Identify which cell holds the provided text, then report its [X, Y] central coordinate. 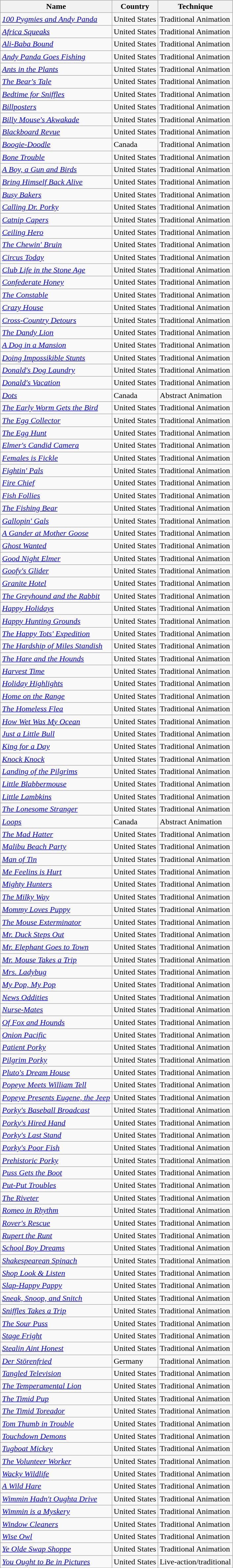
Little Blabbermouse [56, 784]
Prehistoric Porky [56, 1160]
Man of Tin [56, 859]
Popeye Presents Eugene, the Jeep [56, 1098]
Porky's Poor Fish [56, 1148]
Africa Squeaks [56, 32]
My Pop, My Pop [56, 985]
Knock Knock [56, 759]
Mommy Loves Puppy [56, 909]
The Dandy Lion [56, 332]
Mr. Duck Steps Out [56, 934]
Stage Fright [56, 1336]
Pluto's Dream House [56, 1072]
The Early Worm Gets the Bird [56, 408]
Fire Chief [56, 483]
Rupert the Runt [56, 1236]
Porky's Hired Hand [56, 1123]
Donald's Vacation [56, 383]
Touchdown Demons [56, 1436]
King for a Day [56, 746]
Home on the Range [56, 696]
Mr. Mouse Takes a Trip [56, 960]
Donald's Dog Laundry [56, 370]
The Timid Pup [56, 1399]
Fish Follies [56, 496]
Ye Olde Swap Shoppe [56, 1549]
Bedtime for Sniffles [56, 94]
A Wild Hare [56, 1486]
The Temperamental Lion [56, 1386]
News Oddities [56, 997]
The Lonesome Stranger [56, 809]
How Wet Was My Ocean [56, 721]
Ghost Wanted [56, 546]
Cross-Country Detours [56, 320]
Landing of the Pilgrims [56, 772]
Catnip Capers [56, 220]
Stealin Aint Honest [56, 1348]
Bone Trouble [56, 157]
You Ought to Be in Pictures [56, 1561]
Nurse-Mates [56, 1010]
Tom Thumb in Trouble [56, 1424]
A Dog in a Mansion [56, 345]
Gallopin' Gals [56, 521]
The Fishing Bear [56, 508]
A Gander at Mother Goose [56, 533]
Me Feelins is Hurt [56, 872]
Porky's Last Stand [56, 1135]
Name [56, 7]
Little Lambkins [56, 797]
Pilgrim Porky [56, 1060]
School Boy Dreams [56, 1248]
Rover's Rescue [56, 1223]
Andy Panda Goes Fishing [56, 57]
The Greyhound and the Rabbit [56, 596]
Granite Hotel [56, 584]
Billposters [56, 107]
The Bear's Tale [56, 82]
Tugboat Mickey [56, 1449]
Confederate Honey [56, 282]
Shop Look & Listen [56, 1273]
Club Life in the Stone Age [56, 270]
The Milky Way [56, 897]
Puss Gets the Boot [56, 1173]
Patient Porky [56, 1047]
Of Fox and Hounds [56, 1022]
Happy Holidays [56, 609]
The Sour Puss [56, 1323]
Window Cleaners [56, 1524]
Elmer's Candid Camera [56, 445]
Fightin' Pals [56, 470]
Mighty Hunters [56, 884]
Wacky Wildlife [56, 1474]
Wimmin is a Myskery [56, 1511]
Popeye Meets William Tell [56, 1085]
Put-Put Troubles [56, 1185]
Holiday Highlights [56, 684]
Sniffles Takes a Trip [56, 1311]
The Timid Toreador [56, 1411]
Just a Little Bull [56, 734]
Mrs. Ladybug [56, 972]
Happy Hunting Grounds [56, 621]
Harvest Time [56, 671]
Sneak, Snoop, and Snitch [56, 1298]
The Egg Hunt [56, 433]
Bring Himself Back Alive [56, 182]
Dots [56, 395]
Calling Dr. Porky [56, 207]
Der Störenfried [56, 1361]
Wise Owl [56, 1536]
Blackboard Revue [56, 132]
The Mouse Exterminator [56, 922]
Mr. Elephant Goes to Town [56, 947]
Porky's Baseball Broadcast [56, 1110]
Country [135, 7]
Technique [195, 7]
The Constable [56, 295]
Malibu Beach Party [56, 847]
Goofy's Glider [56, 571]
Good Night Elmer [56, 558]
100 Pygmies and Andy Panda [56, 19]
Billy Mouse's Akwakade [56, 119]
The Homeless Flea [56, 709]
Ceiling Hero [56, 232]
Wimmin Hadn't Oughta Drive [56, 1499]
Slap-Happy Pappy [56, 1286]
The Mad Hatter [56, 834]
The Happy Tots' Expedition [56, 634]
The Chewin' Bruin [56, 245]
Ali-Baba Bound [56, 44]
Crazy House [56, 307]
Tangled Television [56, 1374]
Circus Today [56, 257]
The Hare and the Hounds [56, 659]
Doing Impossikible Stunts [56, 357]
The Egg Collector [56, 420]
Busy Bakers [56, 195]
The Hardship of Miles Standish [56, 646]
Loops [56, 822]
Romeo in Rhythm [56, 1211]
Females is Fickle [56, 458]
Ants in the Plants [56, 69]
Onion Pacific [56, 1035]
Live-action/traditional [195, 1561]
Shakespearean Spinach [56, 1261]
The Volunteer Worker [56, 1461]
A Boy, a Gun and Birds [56, 170]
Boogie-Doodle [56, 144]
The Riveter [56, 1198]
Germany [135, 1361]
